Search for the cell housing the specified text and yield its (X, Y) center coordinate. 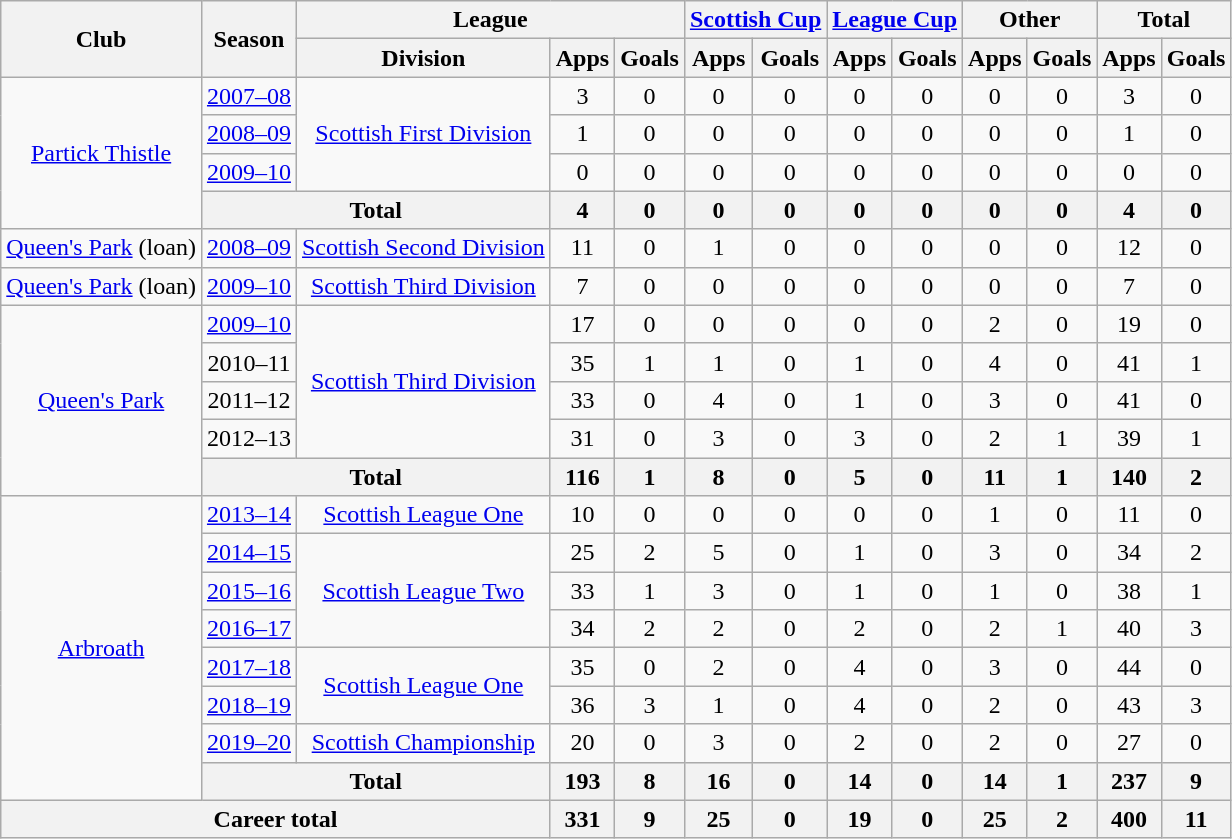
36 (582, 705)
17 (582, 324)
League (490, 20)
Scottish Second Division (423, 248)
2019–20 (248, 743)
16 (718, 781)
116 (582, 477)
20 (582, 743)
2017–18 (248, 667)
2016–17 (248, 629)
38 (1129, 591)
Arbroath (102, 648)
2011–12 (248, 400)
Club (102, 39)
Partick Thistle (102, 153)
2014–15 (248, 553)
2018–19 (248, 705)
40 (1129, 629)
Season (248, 39)
140 (1129, 477)
2012–13 (248, 438)
331 (582, 819)
10 (582, 515)
Scottish Cup (755, 20)
Division (423, 58)
Scottish First Division (423, 134)
League Cup (895, 20)
Career total (276, 819)
2013–14 (248, 515)
2007–08 (248, 96)
237 (1129, 781)
193 (582, 781)
27 (1129, 743)
39 (1129, 438)
400 (1129, 819)
Queen's Park (102, 400)
Scottish Championship (423, 743)
44 (1129, 667)
Scottish League Two (423, 591)
43 (1129, 705)
2015–16 (248, 591)
2010–11 (248, 362)
Other (1030, 20)
12 (1129, 248)
31 (582, 438)
